From the cell containing the given text, extract its center point as (x, y) coordinate. 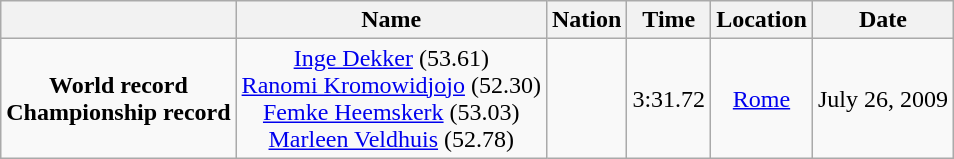
Time (669, 20)
Inge Dekker (53.61)Ranomi Kromowidjojo (52.30)Femke Heemskerk (53.03)Marleen Veldhuis (52.78) (391, 98)
World recordChampionship record (118, 98)
July 26, 2009 (882, 98)
Rome (762, 98)
Date (882, 20)
3:31.72 (669, 98)
Nation (586, 20)
Location (762, 20)
Name (391, 20)
